Return the [X, Y] coordinate for the center point of the cell that contains the specified text.  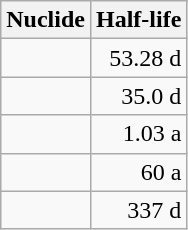
Nuclide [46, 20]
60 a [138, 172]
337 d [138, 210]
35.0 d [138, 96]
1.03 a [138, 134]
Half-life [138, 20]
53.28 d [138, 58]
